Search for the cell housing the specified text and yield its [x, y] center coordinate. 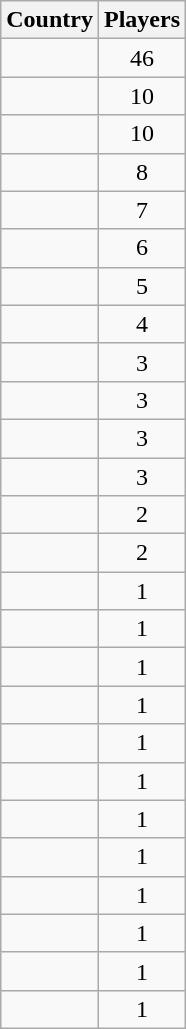
4 [142, 324]
46 [142, 58]
Players [142, 20]
5 [142, 286]
7 [142, 210]
Country [50, 20]
6 [142, 248]
8 [142, 172]
